Extract the [X, Y] coordinate from the center of the cell holding the provided text.  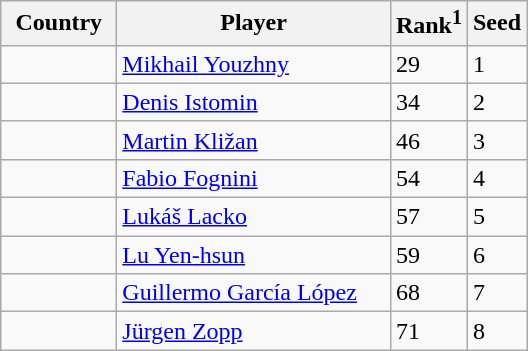
2 [496, 102]
Seed [496, 24]
68 [428, 293]
59 [428, 255]
1 [496, 64]
7 [496, 293]
4 [496, 178]
71 [428, 331]
6 [496, 255]
54 [428, 178]
Mikhail Youzhny [254, 64]
Player [254, 24]
Martin Kližan [254, 140]
5 [496, 217]
Rank1 [428, 24]
3 [496, 140]
46 [428, 140]
Lu Yen-hsun [254, 255]
Lukáš Lacko [254, 217]
8 [496, 331]
57 [428, 217]
Guillermo García López [254, 293]
29 [428, 64]
Fabio Fognini [254, 178]
Denis Istomin [254, 102]
Jürgen Zopp [254, 331]
34 [428, 102]
Country [59, 24]
